Scan for the cell matching the given text and deliver its (x, y) coordinate at center. 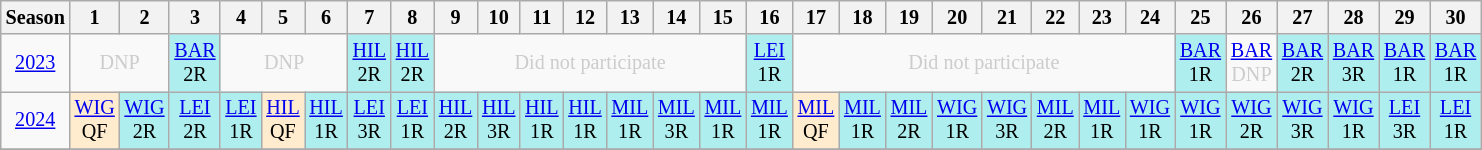
26 (1252, 18)
2023 (36, 63)
10 (498, 18)
6 (326, 18)
8 (412, 18)
17 (816, 18)
27 (1302, 18)
28 (1354, 18)
5 (282, 18)
Season (36, 18)
25 (1200, 18)
19 (910, 18)
23 (1102, 18)
HIL3R (498, 121)
WIGQF (95, 121)
16 (770, 18)
BAR3R (1354, 63)
13 (630, 18)
12 (584, 18)
15 (724, 18)
MILQF (816, 121)
29 (1404, 18)
LEI2R (194, 121)
9 (456, 18)
2024 (36, 121)
18 (862, 18)
24 (1150, 18)
30 (1456, 18)
21 (1007, 18)
20 (957, 18)
3 (194, 18)
22 (1056, 18)
4 (240, 18)
11 (542, 18)
BARDNP (1252, 63)
HILQF (282, 121)
2 (145, 18)
1 (95, 18)
7 (370, 18)
MIL3R (676, 121)
14 (676, 18)
